For the text-containing cell, return its midpoint in [X, Y] coordinate format. 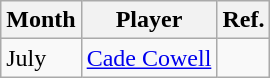
Cade Cowell [149, 58]
Month [41, 20]
Ref. [244, 20]
July [41, 58]
Player [149, 20]
